Find where the given text appears and provide that cell's center as [x, y] coordinate. 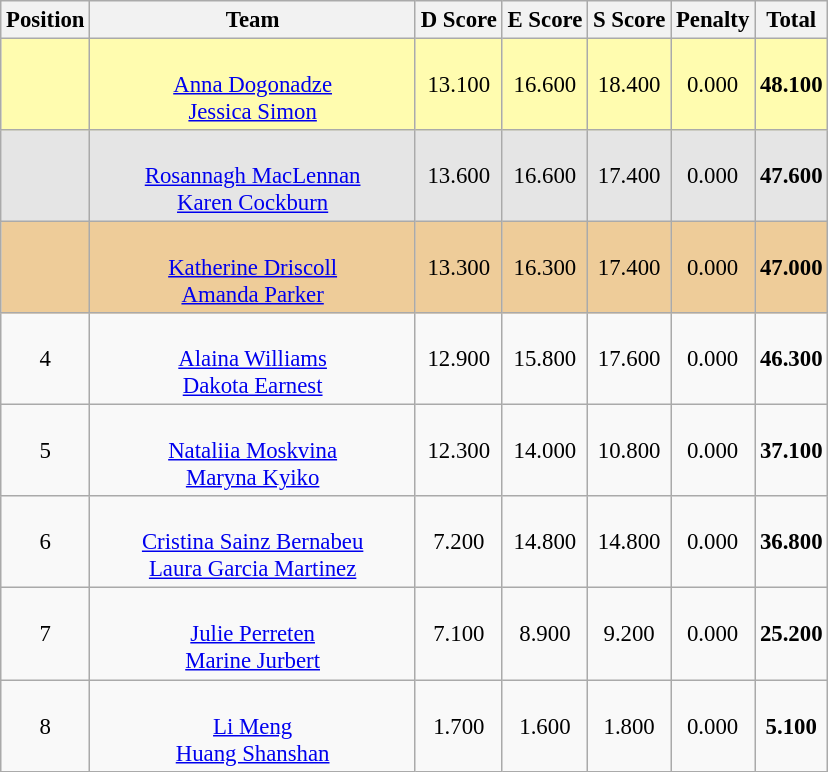
13.300 [458, 268]
1.800 [630, 726]
5.100 [792, 726]
37.100 [792, 451]
7 [46, 634]
18.400 [630, 85]
Katherine DriscollAmanda Parker [253, 268]
8 [46, 726]
16.300 [544, 268]
13.100 [458, 85]
13.600 [458, 176]
14.000 [544, 451]
6 [46, 542]
Rosannagh MacLennanKaren Cockburn [253, 176]
8.900 [544, 634]
46.300 [792, 359]
48.100 [792, 85]
Penalty [713, 20]
1.600 [544, 726]
47.600 [792, 176]
15.800 [544, 359]
Cristina Sainz BernabeuLaura Garcia Martinez [253, 542]
Li MengHuang Shanshan [253, 726]
Position [46, 20]
12.300 [458, 451]
Nataliia MoskvinaMaryna Kyiko [253, 451]
7.200 [458, 542]
Total [792, 20]
17.600 [630, 359]
Anna DogonadzeJessica Simon [253, 85]
36.800 [792, 542]
Julie PerretenMarine Jurbert [253, 634]
10.800 [630, 451]
25.200 [792, 634]
9.200 [630, 634]
Team [253, 20]
7.100 [458, 634]
D Score [458, 20]
E Score [544, 20]
1.700 [458, 726]
12.900 [458, 359]
Alaina WilliamsDakota Earnest [253, 359]
S Score [630, 20]
47.000 [792, 268]
5 [46, 451]
4 [46, 359]
